Identify which cell holds the provided text, then report its [X, Y] central coordinate. 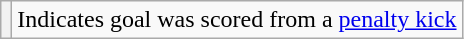
Indicates goal was scored from a penalty kick [237, 20]
